Pinpoint the cell where the given text exists, returning its [X, Y] midpoint coordinate. 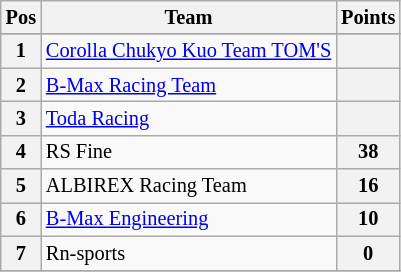
B-Max Engineering [188, 219]
10 [368, 219]
3 [21, 118]
Points [368, 17]
7 [21, 253]
Team [188, 17]
2 [21, 85]
B-Max Racing Team [188, 85]
Toda Racing [188, 118]
RS Fine [188, 152]
Rn-sports [188, 253]
16 [368, 186]
4 [21, 152]
1 [21, 51]
38 [368, 152]
Pos [21, 17]
0 [368, 253]
6 [21, 219]
ALBIREX Racing Team [188, 186]
Corolla Chukyo Kuo Team TOM'S [188, 51]
5 [21, 186]
